Scan for the cell matching the given text and deliver its [X, Y] coordinate at center. 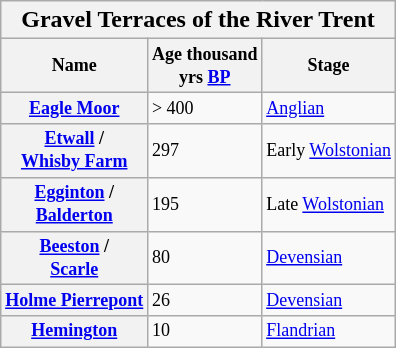
Name [74, 66]
Late Wolstonian [328, 204]
> 400 [205, 108]
26 [205, 300]
Gravel Terraces of the River Trent [198, 20]
Etwall / Whisby Farm [74, 151]
195 [205, 204]
10 [205, 332]
Eagle Moor [74, 108]
Holme Pierrepont [74, 300]
Beeston / Scarle [74, 258]
Age thousandyrs BP [205, 66]
Hemington [74, 332]
Egginton / Balderton [74, 204]
Flandrian [328, 332]
297 [205, 151]
Stage [328, 66]
Anglian [328, 108]
Early Wolstonian [328, 151]
80 [205, 258]
